Capture the cell that displays the provided text and extract its (x, y) central coordinate. 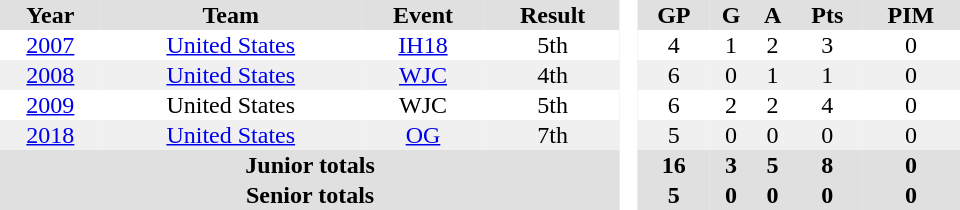
Pts (828, 15)
IH18 (423, 45)
2007 (50, 45)
Year (50, 15)
A (773, 15)
2018 (50, 135)
PIM (911, 15)
Senior totals (310, 195)
Junior totals (310, 165)
4th (552, 75)
GP (674, 15)
Event (423, 15)
G (732, 15)
2008 (50, 75)
2009 (50, 105)
Team (231, 15)
Result (552, 15)
8 (828, 165)
16 (674, 165)
7th (552, 135)
OG (423, 135)
